Scan for the cell matching the given text and deliver its [X, Y] coordinate at center. 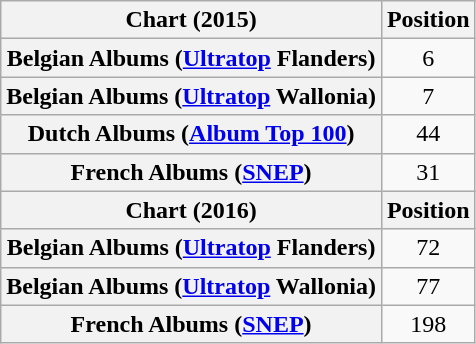
44 [428, 134]
7 [428, 96]
31 [428, 172]
72 [428, 248]
77 [428, 286]
6 [428, 58]
Chart (2015) [192, 20]
Chart (2016) [192, 210]
Dutch Albums (Album Top 100) [192, 134]
198 [428, 324]
